Locate the cell with the specified text and output its (X, Y) center coordinate. 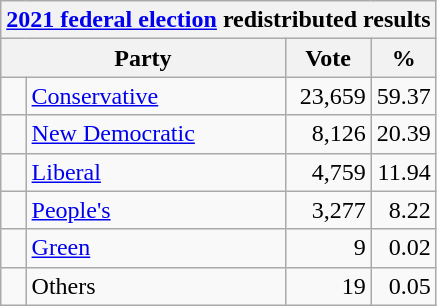
59.37 (404, 96)
Others (156, 286)
Liberal (156, 172)
New Democratic (156, 134)
8,126 (328, 134)
19 (328, 286)
Vote (328, 58)
11.94 (404, 172)
8.22 (404, 210)
Party (143, 58)
0.02 (404, 248)
3,277 (328, 210)
Green (156, 248)
4,759 (328, 172)
People's (156, 210)
9 (328, 248)
20.39 (404, 134)
% (404, 58)
Conservative (156, 96)
0.05 (404, 286)
23,659 (328, 96)
2021 federal election redistributed results (218, 20)
